Locate the cell with the specified text and output its (x, y) center coordinate. 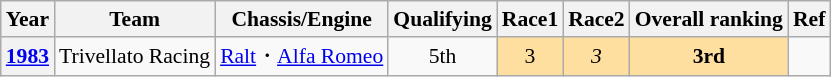
Trivellato Racing (134, 56)
Year (28, 19)
Ref (809, 19)
Overall ranking (709, 19)
3rd (709, 56)
Race2 (596, 19)
1983 (28, 56)
Race1 (530, 19)
Ralt・Alfa Romeo (302, 56)
Team (134, 19)
5th (442, 56)
Qualifying (442, 19)
Chassis/Engine (302, 19)
